Pinpoint the cell where the given text exists, returning its [X, Y] midpoint coordinate. 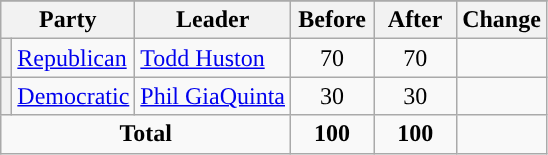
Todd Huston [213, 58]
After [416, 20]
Democratic [74, 96]
Total [146, 134]
Before [332, 20]
Phil GiaQuinta [213, 96]
Leader [213, 20]
Change [502, 20]
Republican [74, 58]
Party [68, 20]
